Return the [x, y] coordinate for the center point of the cell that contains the specified text.  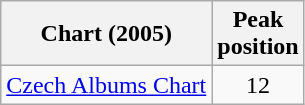
Chart (2005) [106, 34]
Peakposition [258, 34]
12 [258, 85]
Czech Albums Chart [106, 85]
